Search for the cell housing the specified text and yield its [X, Y] center coordinate. 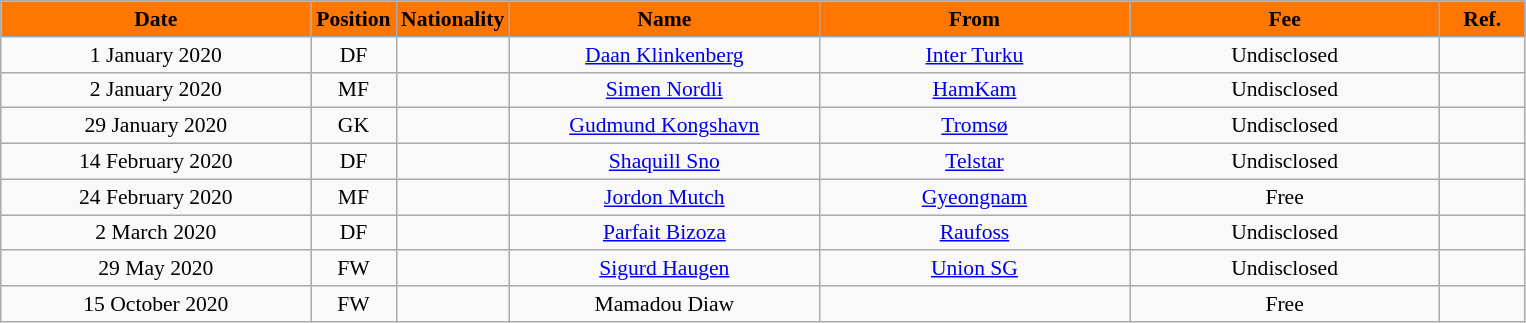
Fee [1285, 19]
Gudmund Kongshavn [664, 126]
Ref. [1482, 19]
Raufoss [974, 233]
Simen Nordli [664, 90]
Date [156, 19]
Parfait Bizoza [664, 233]
Position [354, 19]
Tromsø [974, 126]
Sigurd Haugen [664, 269]
Daan Klinkenberg [664, 55]
Gyeongnam [974, 197]
14 February 2020 [156, 162]
Mamadou Diaw [664, 304]
Nationality [452, 19]
29 January 2020 [156, 126]
Jordon Mutch [664, 197]
Shaquill Sno [664, 162]
Union SG [974, 269]
GK [354, 126]
29 May 2020 [156, 269]
Name [664, 19]
Inter Turku [974, 55]
24 February 2020 [156, 197]
1 January 2020 [156, 55]
15 October 2020 [156, 304]
From [974, 19]
HamKam [974, 90]
2 March 2020 [156, 233]
Telstar [974, 162]
2 January 2020 [156, 90]
